Search for the cell housing the specified text and yield its (X, Y) center coordinate. 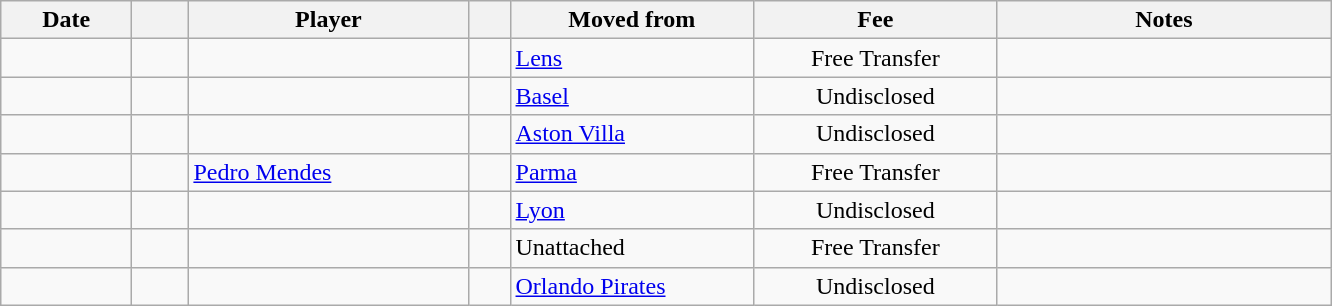
Aston Villa (632, 134)
Lyon (632, 210)
Lens (632, 58)
Notes (1164, 20)
Fee (876, 20)
Orlando Pirates (632, 286)
Unattached (632, 248)
Basel (632, 96)
Date (66, 20)
Pedro Mendes (328, 172)
Player (328, 20)
Moved from (632, 20)
Parma (632, 172)
